Determine the (X, Y) coordinate at the center of the cell enclosing the given text.  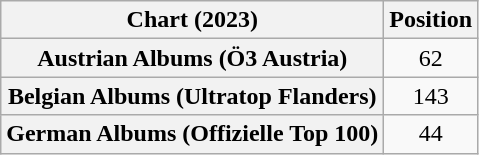
62 (431, 58)
Austrian Albums (Ö3 Austria) (192, 58)
143 (431, 96)
Chart (2023) (192, 20)
German Albums (Offizielle Top 100) (192, 134)
Belgian Albums (Ultratop Flanders) (192, 96)
Position (431, 20)
44 (431, 134)
